Determine the (X, Y) coordinate at the center of the cell enclosing the given text.  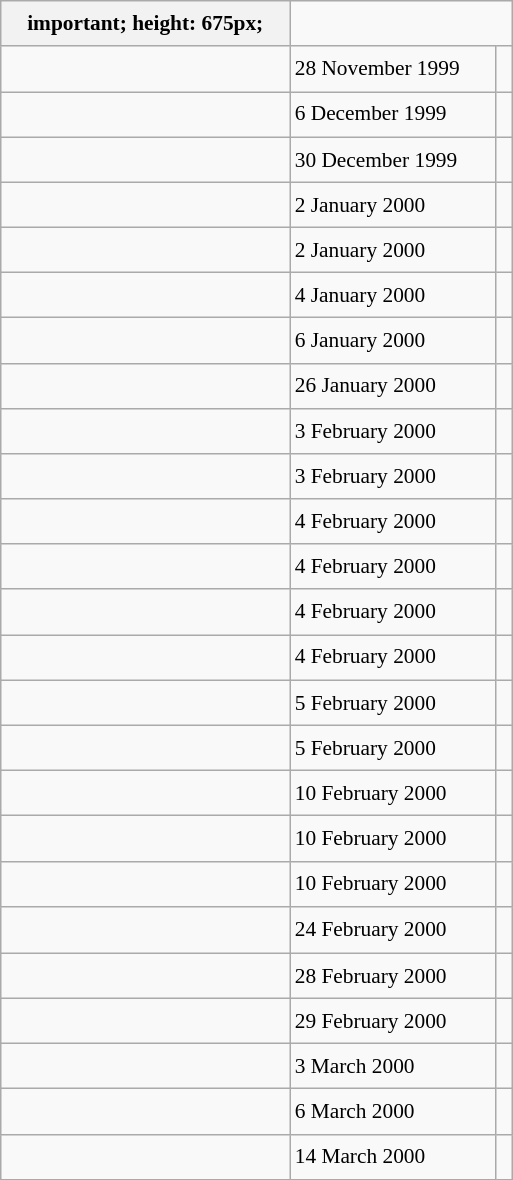
6 December 1999 (392, 114)
28 February 2000 (392, 976)
6 March 2000 (392, 1112)
28 November 1999 (392, 68)
important; height: 675px; (146, 24)
3 March 2000 (392, 1066)
4 January 2000 (392, 296)
29 February 2000 (392, 1020)
30 December 1999 (392, 160)
14 March 2000 (392, 1156)
6 January 2000 (392, 340)
24 February 2000 (392, 930)
26 January 2000 (392, 386)
